From the cell containing the given text, extract its center point as (x, y) coordinate. 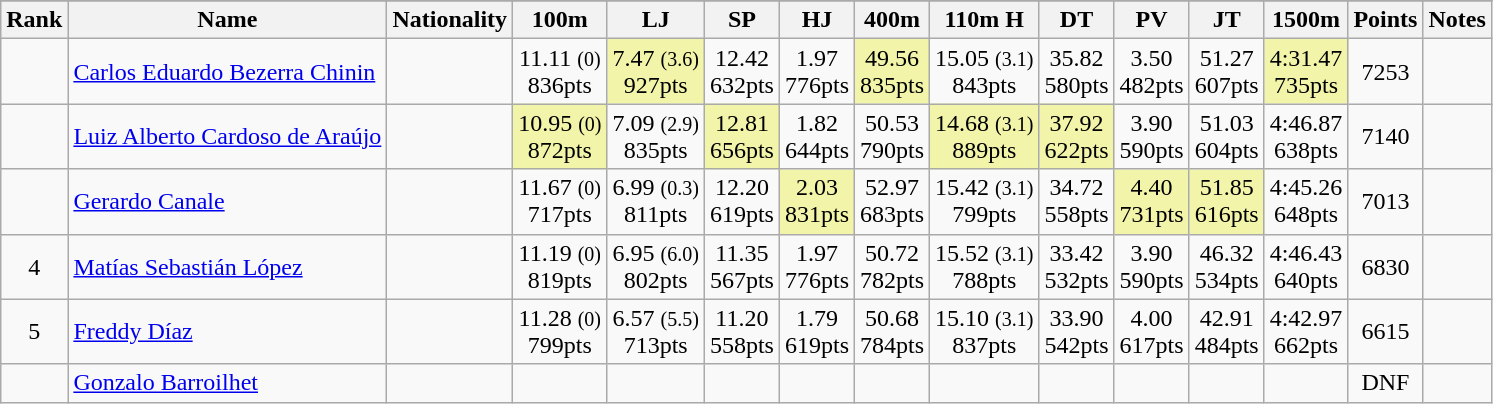
100m (560, 20)
DT (1076, 20)
6.57 (5.5) 713pts (656, 332)
Luiz Alberto Cardoso de Araújo (228, 136)
51.03 604pts (1226, 136)
50.68 784pts (892, 332)
6.99 (0.3) 811pts (656, 202)
6830 (1386, 266)
7013 (1386, 202)
14.68 (3.1) 889pts (984, 136)
46.32 534pts (1226, 266)
4:46.87 638pts (1306, 136)
Freddy Díaz (228, 332)
42.91 484pts (1226, 332)
Name (228, 20)
11.19 (0) 819pts (560, 266)
400m (892, 20)
7140 (1386, 136)
11.67 (0) 717pts (560, 202)
12.81 656pts (742, 136)
JT (1226, 20)
1.82 644pts (816, 136)
11.35 567pts (742, 266)
Matías Sebastián López (228, 266)
6615 (1386, 332)
11.11 (0) 836pts (560, 72)
Carlos Eduardo Bezerra Chinin (228, 72)
4 (34, 266)
4:45.26 648pts (1306, 202)
Nationality (450, 20)
49.56 835pts (892, 72)
6.95 (6.0) 802pts (656, 266)
7.47 (3.6) 927pts (656, 72)
PV (1152, 20)
Gerardo Canale (228, 202)
11.20 558pts (742, 332)
51.27 607pts (1226, 72)
50.72 782pts (892, 266)
Gonzalo Barroilhet (228, 383)
1500m (1306, 20)
4:42.97 662pts (1306, 332)
SP (742, 20)
110m H (984, 20)
DNF (1386, 383)
4.00 617pts (1152, 332)
4:46.43 640pts (1306, 266)
12.42 632pts (742, 72)
34.72 558pts (1076, 202)
11.28 (0) 799pts (560, 332)
Rank (34, 20)
4:31.47 735pts (1306, 72)
51.85 616pts (1226, 202)
5 (34, 332)
33.42 532pts (1076, 266)
1.79 619pts (816, 332)
15.52 (3.1) 788pts (984, 266)
15.05 (3.1) 843pts (984, 72)
7253 (1386, 72)
52.97 683pts (892, 202)
37.92 622pts (1076, 136)
15.42 (3.1) 799pts (984, 202)
15.10 (3.1) 837pts (984, 332)
4.40 731pts (1152, 202)
HJ (816, 20)
33.90 542pts (1076, 332)
LJ (656, 20)
10.95 (0) 872pts (560, 136)
50.53 790pts (892, 136)
2.03 831pts (816, 202)
7.09 (2.9) 835pts (656, 136)
Notes (1457, 20)
35.82 580pts (1076, 72)
12.20 619pts (742, 202)
3.50 482pts (1152, 72)
Points (1386, 20)
